Capture the cell that displays the provided text and extract its [X, Y] central coordinate. 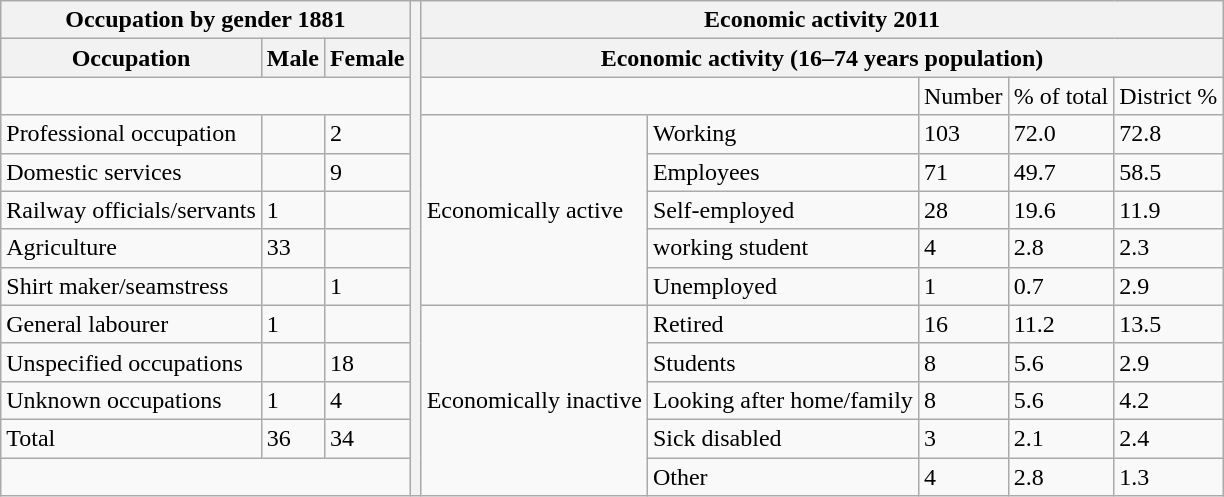
2 [367, 134]
Total [132, 438]
58.5 [1168, 172]
9 [367, 172]
Female [367, 58]
Students [782, 362]
Shirt maker/seamstress [132, 286]
Agriculture [132, 248]
Railway officials/servants [132, 210]
0.7 [1061, 286]
4.2 [1168, 400]
Number [963, 96]
Unspecified occupations [132, 362]
Sick disabled [782, 438]
Other [782, 477]
72.0 [1061, 134]
Domestic services [132, 172]
11.2 [1061, 324]
Economic activity 2011 [822, 20]
16 [963, 324]
Looking after home/family [782, 400]
Occupation by gender 1881 [206, 20]
1.3 [1168, 477]
19.6 [1061, 210]
11.9 [1168, 210]
Unknown occupations [132, 400]
34 [367, 438]
Self-employed [782, 210]
Economically active [534, 210]
District % [1168, 96]
Unemployed [782, 286]
Employees [782, 172]
103 [963, 134]
Working [782, 134]
28 [963, 210]
Retired [782, 324]
Occupation [132, 58]
Economic activity (16–74 years population) [822, 58]
71 [963, 172]
working student [782, 248]
Male [292, 58]
13.5 [1168, 324]
2.3 [1168, 248]
Professional occupation [132, 134]
General labourer [132, 324]
Economically inactive [534, 400]
36 [292, 438]
18 [367, 362]
2.1 [1061, 438]
3 [963, 438]
% of total [1061, 96]
2.4 [1168, 438]
49.7 [1061, 172]
72.8 [1168, 134]
33 [292, 248]
